Scan for the cell matching the given text and deliver its (X, Y) coordinate at center. 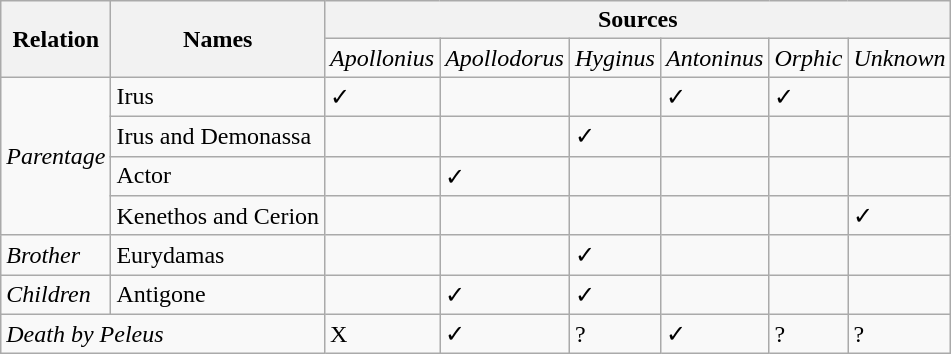
Apollodorus (505, 58)
Irus and Demonassa (218, 136)
Sources (638, 20)
Antoninus (714, 58)
Names (218, 39)
Death by Peleus (163, 334)
X (382, 334)
Unknown (900, 58)
Irus (218, 97)
Children (56, 295)
Eurydamas (218, 255)
Hyginus (614, 58)
Apollonius (382, 58)
Brother (56, 255)
Actor (218, 176)
Kenethos and Cerion (218, 216)
Antigone (218, 295)
Relation (56, 39)
Parentage (56, 156)
Orphic (808, 58)
